Scan for the cell matching the given text and deliver its (X, Y) coordinate at center. 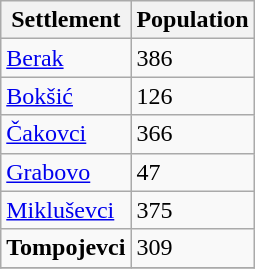
Population (192, 20)
375 (192, 210)
Tompojevci (66, 248)
Bokšić (66, 96)
366 (192, 134)
Čakovci (66, 134)
Mikluševci (66, 210)
Grabovo (66, 172)
126 (192, 96)
Berak (66, 58)
Settlement (66, 20)
309 (192, 248)
386 (192, 58)
47 (192, 172)
